Identify which cell holds the provided text, then report its [x, y] central coordinate. 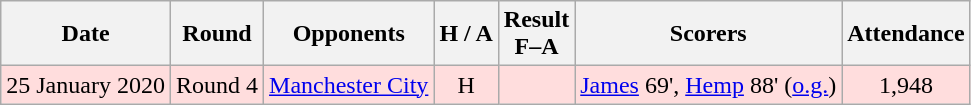
James 69', Hemp 88' (o.g.) [708, 85]
Opponents [349, 34]
1,948 [906, 85]
Manchester City [349, 85]
ResultF–A [536, 34]
Date [86, 34]
25 January 2020 [86, 85]
H [466, 85]
H / A [466, 34]
Round [216, 34]
Round 4 [216, 85]
Scorers [708, 34]
Attendance [906, 34]
